For the text-containing cell, return its midpoint in [x, y] coordinate format. 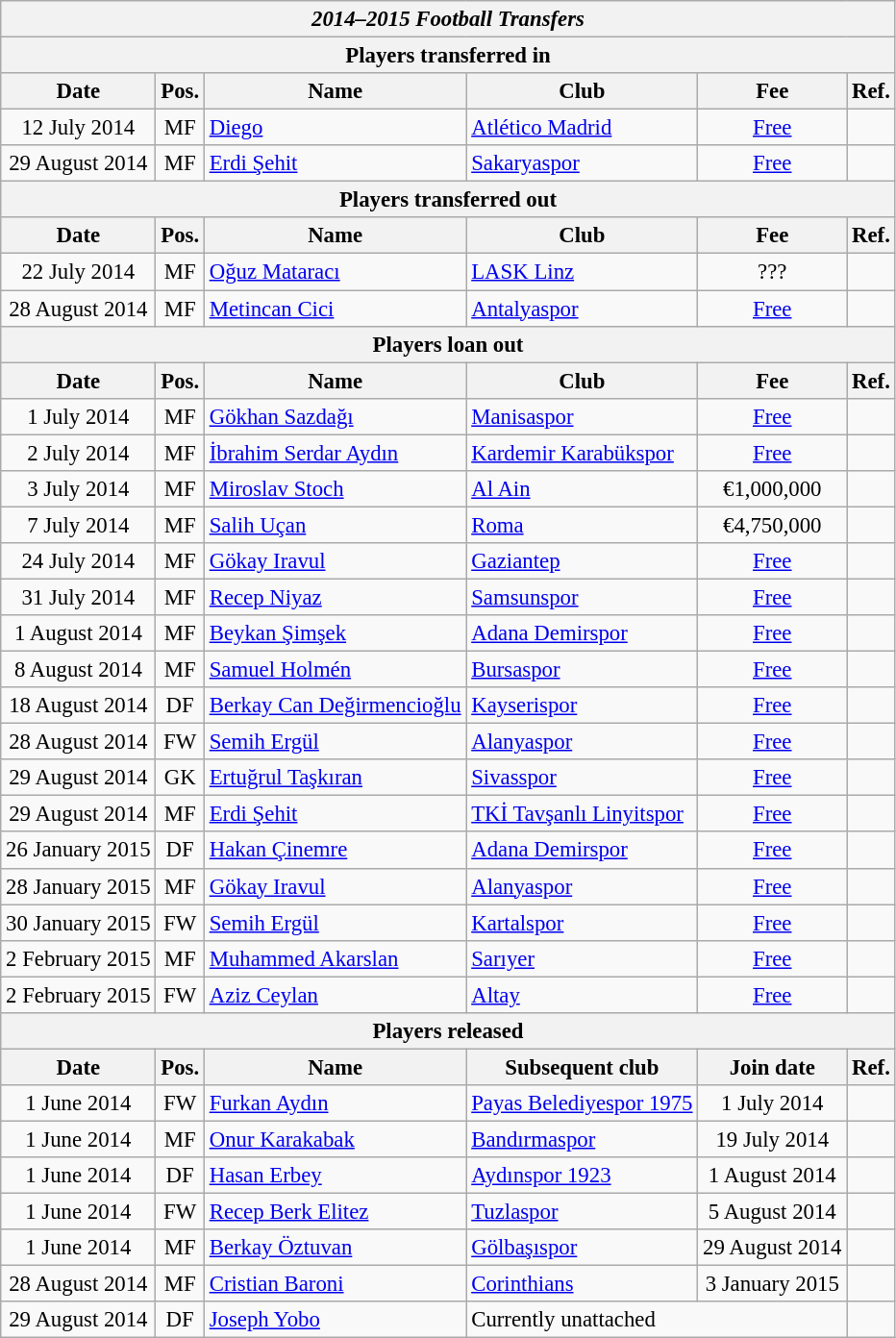
Gökhan Sazdağı [335, 416]
Antalyaspor [583, 309]
Kardemir Karabükspor [583, 453]
5 August 2014 [773, 1212]
Payas Belediyespor 1975 [583, 1103]
Aydınspor 1923 [583, 1176]
LASK Linz [583, 272]
Hasan Erbey [335, 1176]
Subsequent club [583, 1067]
Diego [335, 128]
8 August 2014 [79, 670]
Atlético Madrid [583, 128]
Gölbaşıspor [583, 1248]
Bursaspor [583, 670]
İbrahim Serdar Aydın [335, 453]
19 July 2014 [773, 1139]
28 January 2015 [79, 886]
Sarıyer [583, 958]
Muhammed Akarslan [335, 958]
Beykan Şimşek [335, 633]
Manisaspor [583, 416]
Join date [773, 1067]
Players transferred out [448, 200]
Onur Karakabak [335, 1139]
€1,000,000 [773, 489]
Sakaryaspor [583, 163]
22 July 2014 [79, 272]
31 July 2014 [79, 597]
Samsunspor [583, 597]
Players released [448, 1031]
Al Ain [583, 489]
Players transferred in [448, 56]
Gaziantep [583, 561]
Aziz Ceylan [335, 995]
7 July 2014 [79, 525]
Bandırmaspor [583, 1139]
Joseph Yobo [335, 1320]
30 January 2015 [79, 923]
Kartalspor [583, 923]
12 July 2014 [79, 128]
Berkay Can Değirmencioğlu [335, 706]
Recep Berk Elitez [335, 1212]
Oğuz Mataracı [335, 272]
Miroslav Stoch [335, 489]
Kayserispor [583, 706]
Recep Niyaz [335, 597]
??? [773, 272]
€4,750,000 [773, 525]
TKİ Tavşanlı Linyitspor [583, 814]
Altay [583, 995]
Furkan Aydın [335, 1103]
Players loan out [448, 344]
2014–2015 Football Transfers [448, 19]
Tuzlaspor [583, 1212]
2 July 2014 [79, 453]
Roma [583, 525]
Salih Uçan [335, 525]
Sivasspor [583, 778]
Corinthians [583, 1284]
24 July 2014 [79, 561]
Ertuğrul Taşkıran [335, 778]
Currently unattached [657, 1320]
3 January 2015 [773, 1284]
Metincan Cici [335, 309]
GK [180, 778]
Berkay Öztuvan [335, 1248]
Hakan Çinemre [335, 851]
Samuel Holmén [335, 670]
3 July 2014 [79, 489]
18 August 2014 [79, 706]
26 January 2015 [79, 851]
Cristian Baroni [335, 1284]
